Identify which cell holds the provided text, then report its (X, Y) central coordinate. 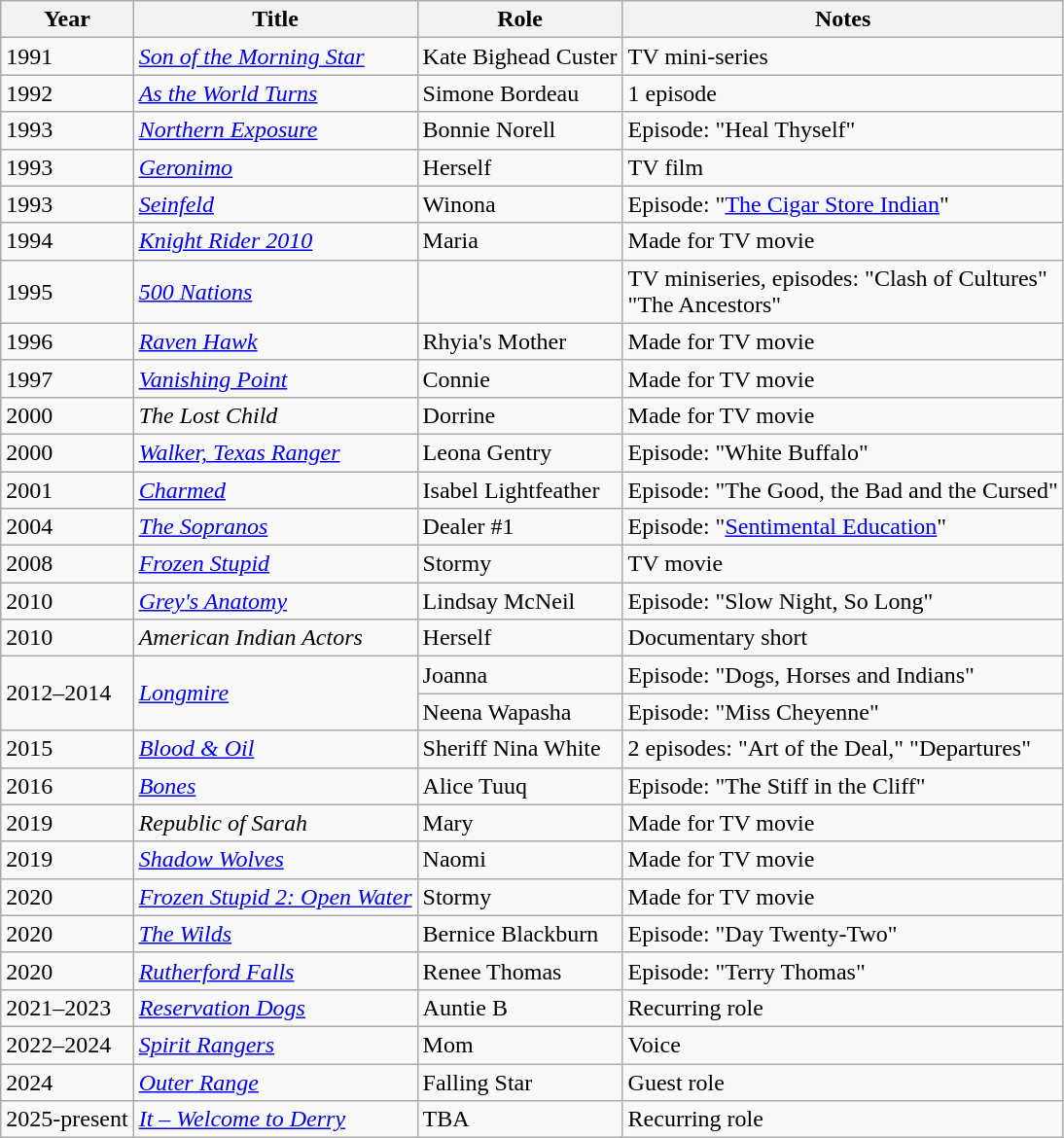
2012–2014 (67, 693)
2 episodes: "Art of the Deal," "Departures" (842, 749)
Vanishing Point (275, 378)
1991 (67, 56)
Episode: "Day Twenty-Two" (842, 934)
Outer Range (275, 1083)
Notes (842, 19)
It – Welcome to Derry (275, 1120)
Episode: "Slow Night, So Long" (842, 601)
Episode: "Sentimental Education" (842, 527)
Isabel Lightfeather (519, 489)
Mary (519, 823)
Winona (519, 204)
Voice (842, 1045)
1 episode (842, 93)
Spirit Rangers (275, 1045)
Falling Star (519, 1083)
Maria (519, 241)
500 Nations (275, 292)
Neena Wapasha (519, 712)
Raven Hawk (275, 341)
2015 (67, 749)
Bonnie Norell (519, 130)
Knight Rider 2010 (275, 241)
Episode: "The Cigar Store Indian" (842, 204)
Dorrine (519, 415)
Lindsay McNeil (519, 601)
2016 (67, 786)
TV film (842, 167)
The Sopranos (275, 527)
Auntie B (519, 1008)
Walker, Texas Ranger (275, 452)
Republic of Sarah (275, 823)
1994 (67, 241)
Guest role (842, 1083)
TBA (519, 1120)
The Lost Child (275, 415)
Kate Bighead Custer (519, 56)
Joanna (519, 675)
Longmire (275, 693)
Role (519, 19)
Episode: "Dogs, Horses and Indians" (842, 675)
Episode: "Terry Thomas" (842, 971)
TV miniseries, episodes: "Clash of Cultures""The Ancestors" (842, 292)
2004 (67, 527)
Naomi (519, 860)
TV mini-series (842, 56)
Rhyia's Mother (519, 341)
Year (67, 19)
As the World Turns (275, 93)
Frozen Stupid 2: Open Water (275, 897)
2025-present (67, 1120)
2024 (67, 1083)
Northern Exposure (275, 130)
Blood & Oil (275, 749)
Son of the Morning Star (275, 56)
2008 (67, 564)
Reservation Dogs (275, 1008)
Simone Bordeau (519, 93)
American Indian Actors (275, 638)
Frozen Stupid (275, 564)
Connie (519, 378)
Mom (519, 1045)
Bones (275, 786)
Shadow Wolves (275, 860)
Sheriff Nina White (519, 749)
2022–2024 (67, 1045)
Rutherford Falls (275, 971)
Charmed (275, 489)
Title (275, 19)
Grey's Anatomy (275, 601)
1992 (67, 93)
Episode: "The Stiff in the Cliff" (842, 786)
Dealer #1 (519, 527)
Episode: "Miss Cheyenne" (842, 712)
Episode: "The Good, the Bad and the Cursed" (842, 489)
Geronimo (275, 167)
The Wilds (275, 934)
1995 (67, 292)
1996 (67, 341)
Bernice Blackburn (519, 934)
2001 (67, 489)
Alice Tuuq (519, 786)
TV movie (842, 564)
Leona Gentry (519, 452)
Episode: "Heal Thyself" (842, 130)
Renee Thomas (519, 971)
1997 (67, 378)
2021–2023 (67, 1008)
Seinfeld (275, 204)
Documentary short (842, 638)
Episode: "White Buffalo" (842, 452)
